Output the [x, y] coordinate of the center of the cell containing the given text.  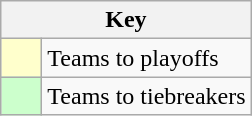
Teams to playoffs [146, 58]
Key [126, 20]
Teams to tiebreakers [146, 96]
